Return the [x, y] coordinate for the center point of the cell that contains the specified text.  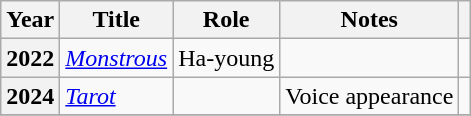
2022 [30, 58]
Role [226, 20]
Notes [370, 20]
Monstrous [116, 58]
Voice appearance [370, 96]
Year [30, 20]
Tarot [116, 96]
2024 [30, 96]
Ha-young [226, 58]
Title [116, 20]
